Scan for the cell matching the given text and deliver its (X, Y) coordinate at center. 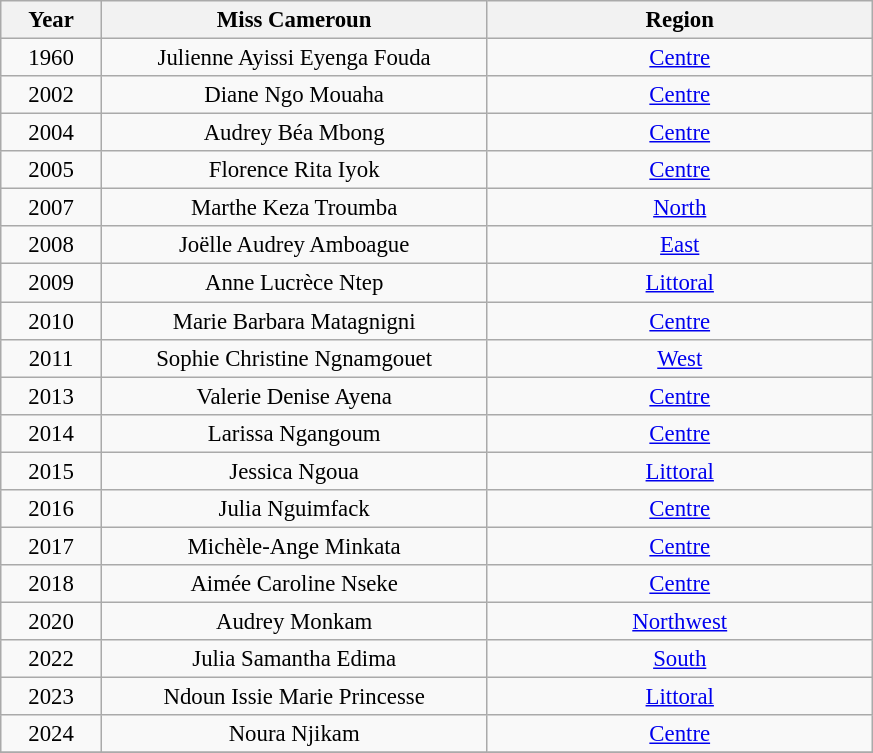
Year (52, 20)
Noura Njikam (294, 734)
Valerie Denise Ayena (294, 396)
2005 (52, 170)
East (680, 245)
Julia Samantha Edima (294, 659)
2017 (52, 546)
2010 (52, 321)
2023 (52, 697)
Northwest (680, 621)
Florence Rita Iyok (294, 170)
Diane Ngo Mouaha (294, 95)
South (680, 659)
2015 (52, 471)
Ndoun Issie Marie Princesse (294, 697)
1960 (52, 58)
Marthe Keza Troumba (294, 208)
Miss Cameroun (294, 20)
Audrey Monkam (294, 621)
2004 (52, 133)
Region (680, 20)
Larissa Ngangoum (294, 433)
Anne Lucrèce Ntep (294, 283)
2016 (52, 509)
Joëlle Audrey Amboague (294, 245)
Sophie Christine Ngnamgouet (294, 358)
2008 (52, 245)
2002 (52, 95)
2014 (52, 433)
Aimée Caroline Nseke (294, 584)
2020 (52, 621)
Julia Nguimfack (294, 509)
2009 (52, 283)
Audrey Béa Mbong (294, 133)
2013 (52, 396)
North (680, 208)
2022 (52, 659)
Jessica Ngoua (294, 471)
Julienne Ayissi Eyenga Fouda (294, 58)
West (680, 358)
Michèle-Ange Minkata (294, 546)
2018 (52, 584)
2007 (52, 208)
2024 (52, 734)
Marie Barbara Matagnigni (294, 321)
2011 (52, 358)
